Scan for the cell matching the given text and deliver its (X, Y) coordinate at center. 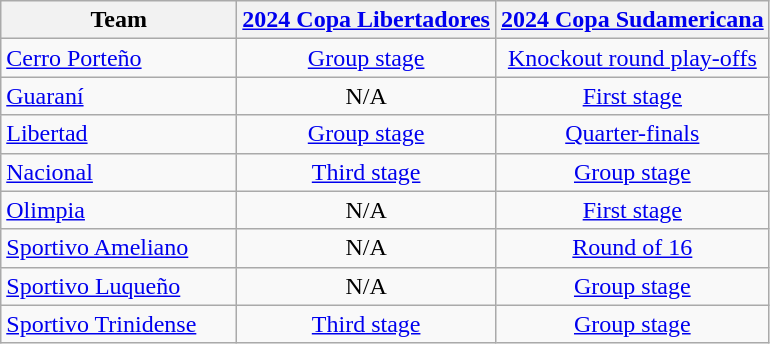
Libertad (119, 134)
Knockout round play-offs (632, 58)
Olimpia (119, 210)
Round of 16 (632, 248)
Sportivo Ameliano (119, 248)
Sportivo Trinidense (119, 324)
Guaraní (119, 96)
2024 Copa Libertadores (366, 20)
Nacional (119, 172)
Sportivo Luqueño (119, 286)
2024 Copa Sudamericana (632, 20)
Quarter-finals (632, 134)
Team (119, 20)
Cerro Porteño (119, 58)
